Output the [x, y] coordinate of the center of the cell containing the given text.  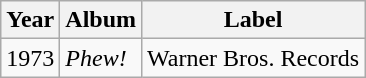
1973 [30, 58]
Album [101, 20]
Phew! [101, 58]
Label [254, 20]
Warner Bros. Records [254, 58]
Year [30, 20]
